Scan for the cell matching the given text and deliver its (X, Y) coordinate at center. 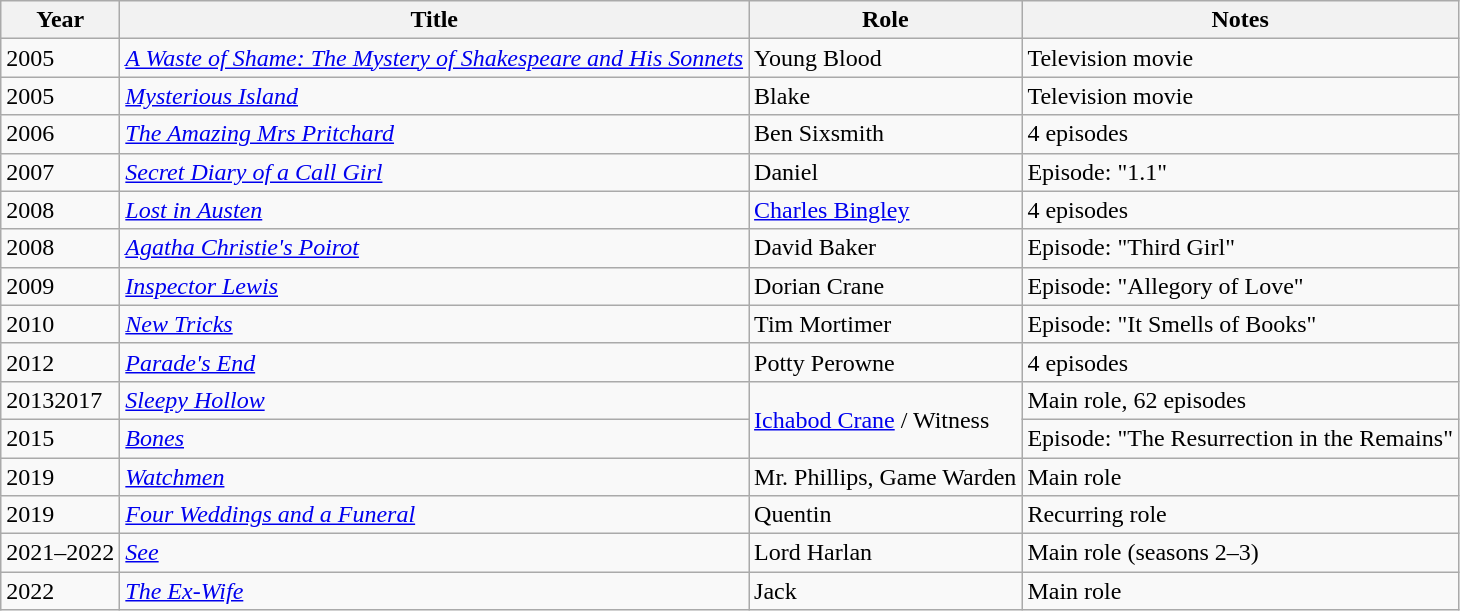
Main role, 62 episodes (1240, 400)
Young Blood (886, 58)
Main role (seasons 2–3) (1240, 553)
David Baker (886, 248)
Lord Harlan (886, 553)
Mr. Phillips, Game Warden (886, 477)
Episode: "It Smells of Books" (1240, 324)
Dorian Crane (886, 286)
Role (886, 20)
Tim Mortimer (886, 324)
Episode: "Allegory of Love" (1240, 286)
Agatha Christie's Poirot (434, 248)
Charles Bingley (886, 210)
The Amazing Mrs Pritchard (434, 134)
Potty Perowne (886, 362)
2007 (60, 172)
Title (434, 20)
New Tricks (434, 324)
Ichabod Crane / Witness (886, 419)
See (434, 553)
2010 (60, 324)
Sleepy Hollow (434, 400)
Quentin (886, 515)
Notes (1240, 20)
Episode: "1.1" (1240, 172)
Episode: "Third Girl" (1240, 248)
Daniel (886, 172)
Parade's End (434, 362)
Episode: "The Resurrection in the Remains" (1240, 438)
A Waste of Shame: The Mystery of Shakespeare and His Sonnets (434, 58)
2006 (60, 134)
Year (60, 20)
Jack (886, 591)
Recurring role (1240, 515)
2022 (60, 591)
Watchmen (434, 477)
2012 (60, 362)
Four Weddings and a Funeral (434, 515)
2009 (60, 286)
20132017 (60, 400)
The Ex-Wife (434, 591)
Inspector Lewis (434, 286)
2021–2022 (60, 553)
2015 (60, 438)
Blake (886, 96)
Bones (434, 438)
Mysterious Island (434, 96)
Secret Diary of a Call Girl (434, 172)
Ben Sixsmith (886, 134)
Lost in Austen (434, 210)
